Return (X, Y) of the center of cell containing provided text 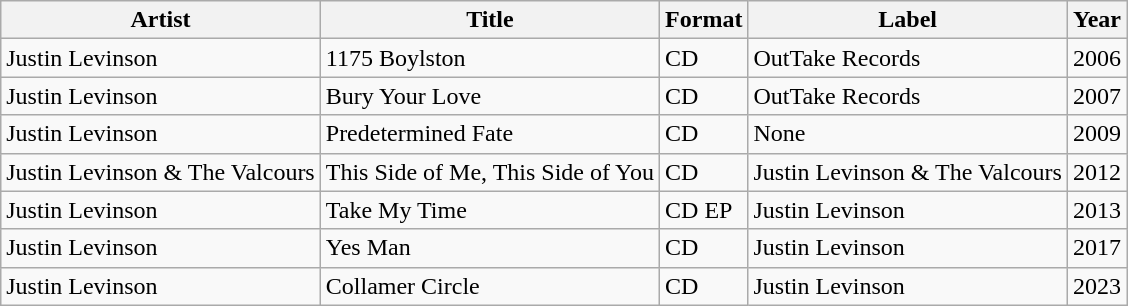
2012 (1096, 172)
2009 (1096, 134)
Predetermined Fate (490, 134)
2013 (1096, 210)
Format (704, 20)
Yes Man (490, 248)
This Side of Me, This Side of You (490, 172)
None (908, 134)
Artist (161, 20)
Label (908, 20)
1175 Boylston (490, 58)
2007 (1096, 96)
2017 (1096, 248)
Collamer Circle (490, 286)
Bury Your Love (490, 96)
2023 (1096, 286)
Title (490, 20)
2006 (1096, 58)
Year (1096, 20)
Take My Time (490, 210)
CD EP (704, 210)
